Return (X, Y) of the center of cell containing provided text 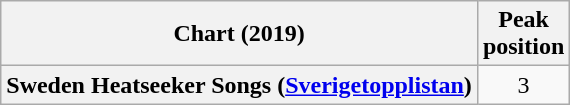
Sweden Heatseeker Songs (Sverigetopplistan) (240, 85)
Peakposition (523, 34)
3 (523, 85)
Chart (2019) (240, 34)
